Scan for the cell matching the given text and deliver its [X, Y] coordinate at center. 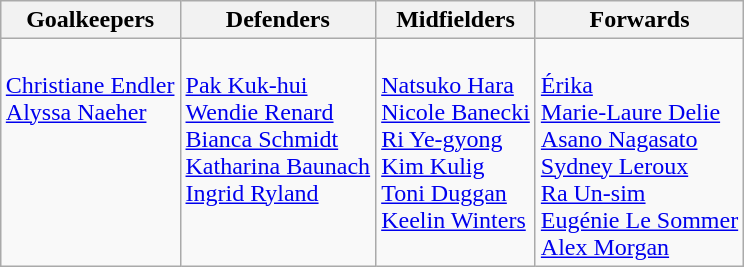
Natsuko Hara Nicole Banecki Ri Ye-gyong Kim Kulig Toni Duggan Keelin Winters [456, 152]
Defenders [278, 20]
Forwards [639, 20]
Goalkeepers [90, 20]
Christiane Endler Alyssa Naeher [90, 152]
Pak Kuk-hui Wendie Renard Bianca Schmidt Katharina Baunach Ingrid Ryland [278, 152]
Midfielders [456, 20]
Érika Marie-Laure Delie Asano Nagasato Sydney Leroux Ra Un-sim Eugénie Le Sommer Alex Morgan [639, 152]
